Output the (x, y) coordinate of the center of the cell containing the given text.  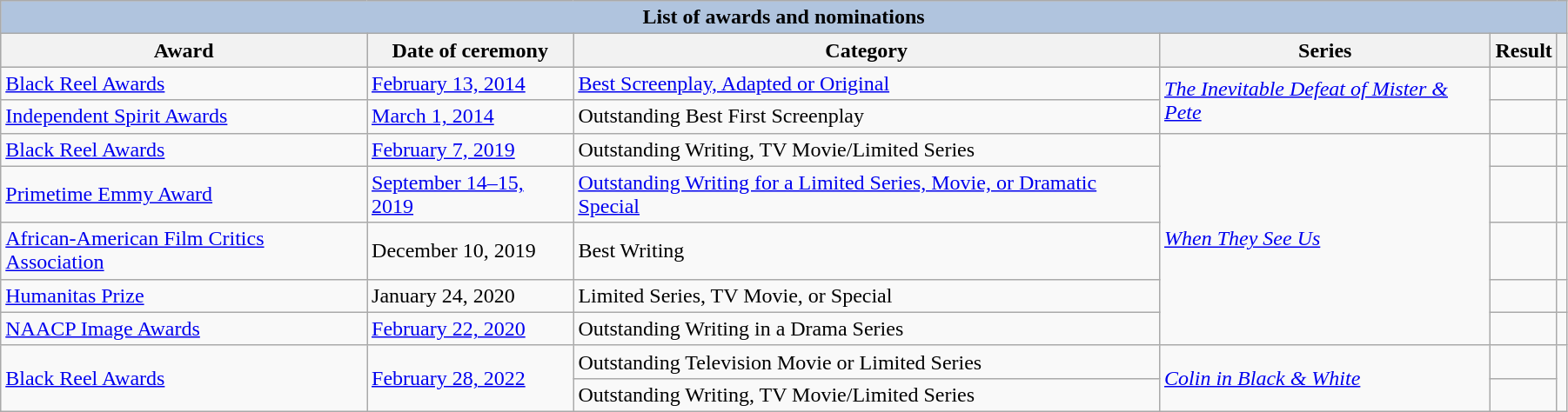
Best Writing (867, 250)
Limited Series, TV Movie, or Special (867, 296)
Result (1524, 50)
January 24, 2020 (470, 296)
Primetime Emmy Award (184, 195)
Outstanding Television Movie or Limited Series (867, 362)
Series (1325, 50)
Outstanding Writing in a Drama Series (867, 329)
Category (867, 50)
Colin in Black & White (1325, 378)
Outstanding Best First Screenplay (867, 116)
February 28, 2022 (470, 378)
Award (184, 50)
February 7, 2019 (470, 150)
Date of ceremony (470, 50)
Outstanding Writing for a Limited Series, Movie, or Dramatic Special (867, 195)
Humanitas Prize (184, 296)
NAACP Image Awards (184, 329)
List of awards and nominations (784, 17)
March 1, 2014 (470, 116)
September 14–15, 2019 (470, 195)
February 13, 2014 (470, 83)
February 22, 2020 (470, 329)
When They See Us (1325, 239)
African-American Film Critics Association (184, 250)
Independent Spirit Awards (184, 116)
The Inevitable Defeat of Mister & Pete (1325, 100)
December 10, 2019 (470, 250)
Best Screenplay, Adapted or Original (867, 83)
